Capture the cell that displays the provided text and extract its (X, Y) central coordinate. 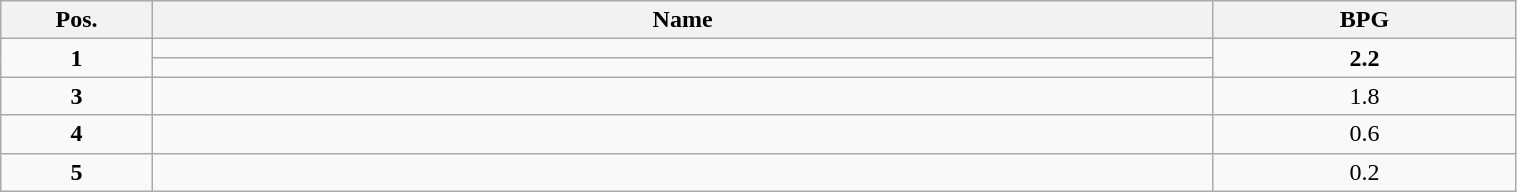
3 (77, 96)
4 (77, 134)
1 (77, 58)
5 (77, 172)
Pos. (77, 20)
0.2 (1364, 172)
Name (682, 20)
1.8 (1364, 96)
BPG (1364, 20)
0.6 (1364, 134)
2.2 (1364, 58)
